Capture the cell that displays the provided text and extract its (x, y) central coordinate. 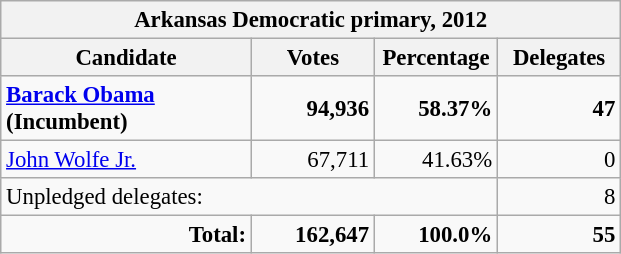
Candidate (126, 58)
Unpledged delegates: (250, 197)
67,711 (312, 160)
94,936 (312, 108)
162,647 (312, 235)
Total: (126, 235)
Arkansas Democratic primary, 2012 (311, 20)
58.37% (436, 108)
8 (560, 197)
Percentage (436, 58)
47 (560, 108)
0 (560, 160)
Votes (312, 58)
John Wolfe Jr. (126, 160)
55 (560, 235)
41.63% (436, 160)
Delegates (560, 58)
100.0% (436, 235)
Barack Obama (Incumbent) (126, 108)
